Determine the (X, Y) coordinate at the center of the cell enclosing the given text.  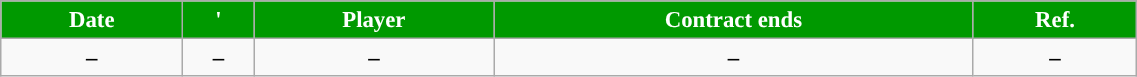
' (218, 20)
Date (92, 20)
Player (374, 20)
Contract ends (734, 20)
Ref. (1055, 20)
